Return the (x, y) coordinate for the center point of the cell that contains the specified text.  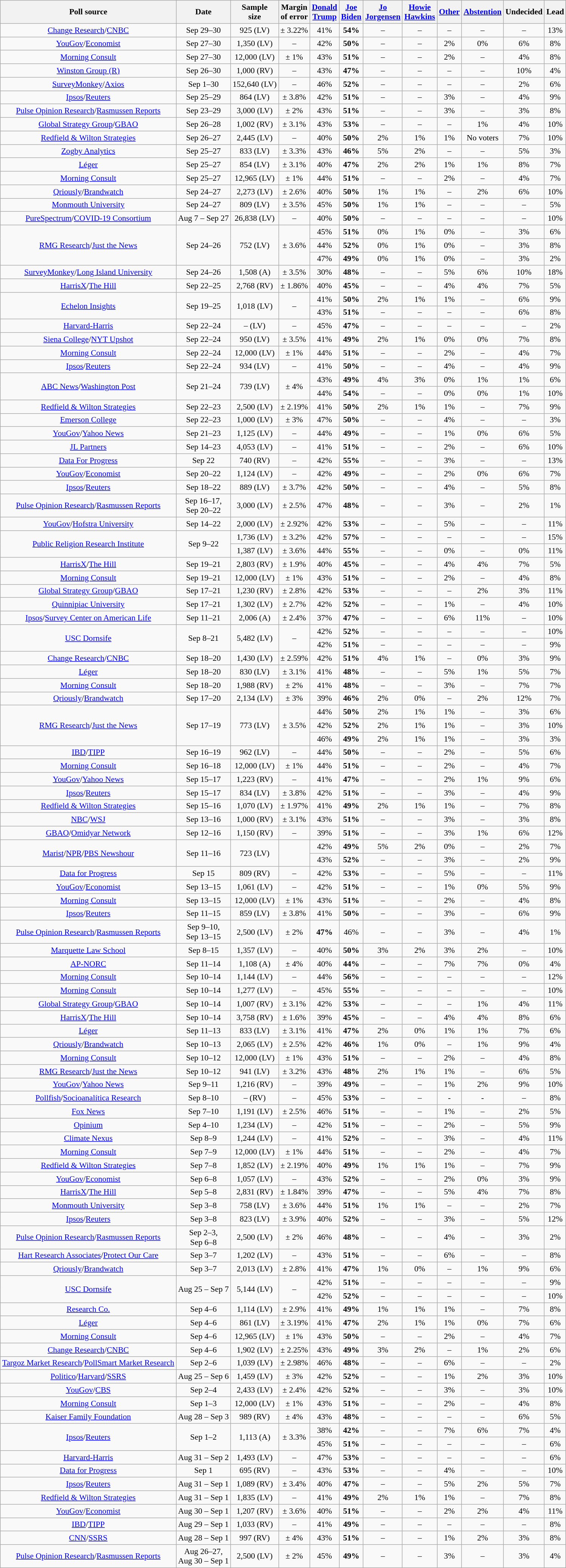
773 (LV) (254, 725)
1,125 (LV) (254, 434)
Marquette Law School (88, 950)
1,387 (LV) (254, 551)
809 (RV) (254, 874)
Sep 8–9 (203, 1139)
2,065 (LV) (254, 1045)
Aug 29 – Sep 1 (203, 1525)
Sep 21–24 (203, 386)
1,057 (LV) (254, 1179)
Sep 14–23 (203, 447)
1,357 (LV) (254, 950)
1,191 (LV) (254, 1112)
15% (555, 537)
Sep 4–10 (203, 1125)
889 (LV) (254, 488)
Ipsos/Survey Center on American Life (88, 618)
CNN/SSRS (88, 1538)
Sep 8–21 (203, 638)
DonaldTrump (325, 12)
57% (351, 537)
3,758 (RV) (254, 1017)
Fox News (88, 1112)
2,273 (LV) (254, 192)
Marginof error (294, 12)
18% (555, 272)
Sep 19–25 (203, 306)
Sep 9–11 (203, 1085)
Sep 11–13 (203, 1031)
Opinium (88, 1125)
Marist/NPR/PBS Newshour (88, 853)
1,061 (LV) (254, 887)
± 2.25% (294, 1350)
Sep 26–27 (203, 138)
Sep 5–8 (203, 1192)
Research Co. (88, 1309)
Aug 26–27,Aug 30 – Sep 1 (203, 1556)
± 3.9% (294, 1219)
± 3.19% (294, 1323)
Sep 1 (203, 1471)
152,640 (LV) (254, 84)
5,482 (LV) (254, 638)
739 (LV) (254, 386)
Sep 23–29 (203, 111)
1,113 (A) (254, 1437)
Sep 22–25 (203, 286)
Sep 15–16 (203, 806)
941 (LV) (254, 1071)
2,134 (LV) (254, 699)
SurveyMonkey/Long Island University (88, 272)
JoJorgensen (383, 12)
Sep 15 (203, 874)
758 (LV) (254, 1206)
2,006 (A) (254, 618)
934 (LV) (254, 366)
1,033 (RV) (254, 1525)
Sep 8–10 (203, 1098)
1,018 (LV) (254, 306)
854 (LV) (254, 165)
Sep 7–9 (203, 1152)
± 2.92% (294, 524)
1,277 (LV) (254, 991)
Hart Research Associates/Protect Our Care (88, 1256)
Emerson College (88, 420)
695 (RV) (254, 1471)
± 3.22% (294, 30)
1,108 (A) (254, 964)
± 1.86% (294, 286)
30% (325, 272)
Sep 8–15 (203, 950)
1,070 (LV) (254, 806)
Samplesize (254, 12)
1,430 (LV) (254, 659)
YouGov/Hofstra University (88, 524)
809 (LV) (254, 205)
Sep 7–8 (203, 1165)
Aug 25 – Sep 6 (203, 1377)
861 (LV) (254, 1323)
Sep 17–19 (203, 725)
Sep 16–17,Sep 20–22 (203, 506)
Aug 28 – Sep 1 (203, 1538)
± 1.9% (294, 564)
1,039 (LV) (254, 1363)
Sep 1–2 (203, 1437)
GBAO/Omidyar Network (88, 833)
Lead (555, 12)
37% (325, 618)
1,852 (LV) (254, 1165)
1,835 (LV) (254, 1498)
Sep 16–18 (203, 766)
Sep 2–3,Sep 6–8 (203, 1237)
Pollfish/Socioanalítica Research (88, 1098)
SurveyMonkey/Axios (88, 84)
Other (449, 12)
1,000 (LV) (254, 420)
Sep 29–30 (203, 30)
2,831 (RV) (254, 1192)
1,493 (LV) (254, 1457)
1,114 (LV) (254, 1309)
Sep 9–10,Sep 13–15 (203, 932)
4,053 (LV) (254, 447)
Aug 30 – Sep 1 (203, 1511)
– (LV) (254, 326)
1,124 (LV) (254, 474)
38% (325, 1431)
Sep 25–29 (203, 97)
Climate Nexus (88, 1139)
Sep 14–22 (203, 524)
Politico/Harvard/SSRS (88, 1377)
No voters (482, 138)
± 2.6% (294, 192)
740 (RV) (254, 460)
989 (RV) (254, 1417)
JoeBiden (351, 12)
Echelon Insights (88, 306)
Sep 6–8 (203, 1179)
± 2.7% (294, 605)
± 1.97% (294, 806)
2,445 (LV) (254, 138)
NBC/WSJ (88, 820)
925 (LV) (254, 30)
Targoz Market Research/PollSmart Market Research (88, 1363)
752 (LV) (254, 245)
Public Religion Research Institute (88, 544)
1,230 (RV) (254, 591)
Sep 10–13 (203, 1045)
2,768 (RV) (254, 286)
Sep 12–16 (203, 833)
1,459 (LV) (254, 1377)
Sep 13–16 (203, 820)
2,013 (LV) (254, 1269)
Sep 17–20 (203, 699)
Abstention (482, 12)
Sep 26–28 (203, 125)
859 (LV) (254, 914)
Undecided (524, 12)
± 3.7% (294, 488)
Siena College/NYT Upshot (88, 340)
1,902 (LV) (254, 1350)
56% (351, 977)
1,216 (RV) (254, 1085)
Sep 1–3 (203, 1403)
± 3.4% (294, 1484)
Sep 11–21 (203, 618)
Sep 2–4 (203, 1390)
Sep 11–15 (203, 914)
2,803 (RV) (254, 564)
1,007 (RV) (254, 1004)
1,089 (RV) (254, 1484)
830 (LV) (254, 672)
5,144 (LV) (254, 1289)
997 (RV) (254, 1538)
Sep 18–22 (203, 488)
± 2.9% (294, 1309)
Aug 31 – Sep 2 (203, 1457)
834 (LV) (254, 793)
YouGov/CBS (88, 1390)
1,508 (A) (254, 272)
Poll source (88, 12)
723 (LV) (254, 853)
Quinnipiac University (88, 605)
ABC News/Washington Post (88, 386)
Sep 20–22 (203, 474)
Sep 21–23 (203, 434)
Sep 11–14 (203, 964)
1,150 (RV) (254, 833)
AP-NORC (88, 964)
Zogby Analytics (88, 151)
Winston Group (R) (88, 71)
1,144 (LV) (254, 977)
950 (LV) (254, 340)
1,207 (RV) (254, 1511)
Aug 25 – Sep 7 (203, 1289)
± 2.98% (294, 1363)
1,244 (LV) (254, 1139)
Sep 1–30 (203, 84)
± 1.84% (294, 1192)
± 1.6% (294, 1017)
Sep 11–16 (203, 853)
Aug 28 – Sep 3 (203, 1417)
Sep 16–19 (203, 752)
JL Partners (88, 447)
Sep 7–10 (203, 1112)
Sep 2–6 (203, 1363)
1,202 (LV) (254, 1256)
864 (LV) (254, 97)
Date (203, 12)
– (RV) (254, 1098)
823 (LV) (254, 1219)
962 (LV) (254, 752)
PureSpectrum/COVID-19 Consortium (88, 219)
Data For Progress (88, 460)
Sep 22 (203, 460)
2,433 (LV) (254, 1390)
HowieHawkins (420, 12)
1,002 (RV) (254, 125)
1,223 (RV) (254, 779)
Sep 26–30 (203, 71)
± 2.59% (294, 659)
Sep 9–22 (203, 544)
26,838 (LV) (254, 219)
Kaiser Family Foundation (88, 1417)
1,988 (RV) (254, 685)
Aug 7 – Sep 27 (203, 219)
1,350 (LV) (254, 44)
1,234 (LV) (254, 1125)
2,000 (LV) (254, 524)
1,302 (LV) (254, 605)
1,736 (LV) (254, 537)
